Output the [X, Y] coordinate of the center of the cell containing the given text.  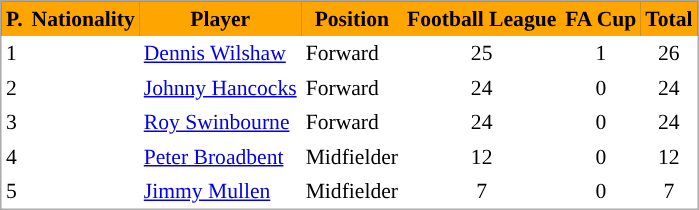
26 [669, 53]
Nationality [83, 19]
Jimmy Mullen [220, 191]
Dennis Wilshaw [220, 53]
Peter Broadbent [220, 157]
Football League [481, 19]
25 [481, 53]
FA Cup [601, 19]
Player [220, 19]
Johnny Hancocks [220, 87]
2 [15, 87]
4 [15, 157]
Total [669, 19]
Roy Swinbourne [220, 122]
3 [15, 122]
Position [352, 19]
5 [15, 191]
P. [15, 19]
